Scan for the cell matching the given text and deliver its [x, y] coordinate at center. 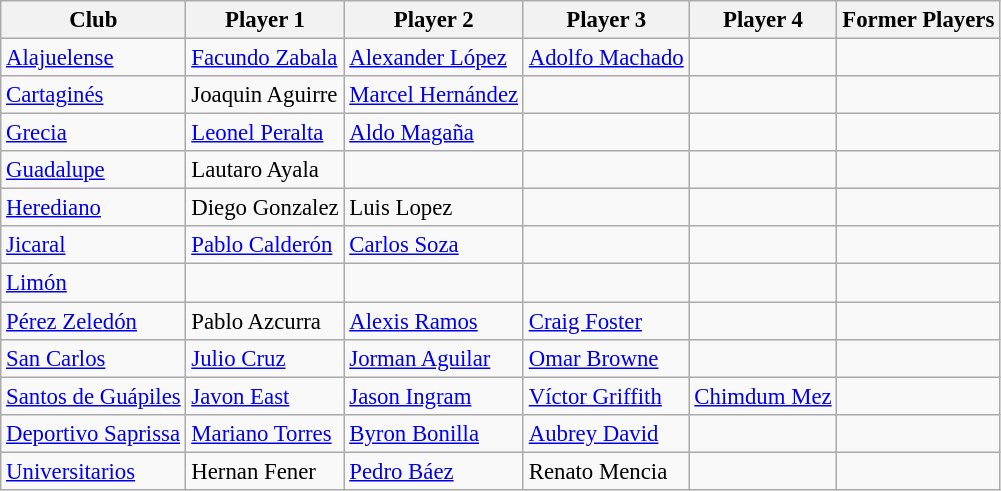
Guadalupe [94, 170]
Former Players [918, 20]
Alexander López [434, 58]
Alajuelense [94, 58]
Universitarios [94, 471]
Omar Browne [606, 358]
Julio Cruz [265, 358]
Jorman Aguilar [434, 358]
Leonel Peralta [265, 133]
Herediano [94, 208]
San Carlos [94, 358]
Jicaral [94, 245]
Aldo Magaña [434, 133]
Alexis Ramos [434, 321]
Pedro Báez [434, 471]
Joaquin Aguirre [265, 95]
Craig Foster [606, 321]
Pérez Zeledón [94, 321]
Player 2 [434, 20]
Limón [94, 283]
Player 1 [265, 20]
Deportivo Saprissa [94, 433]
Byron Bonilla [434, 433]
Pablo Azcurra [265, 321]
Javon East [265, 396]
Player 3 [606, 20]
Mariano Torres [265, 433]
Luis Lopez [434, 208]
Facundo Zabala [265, 58]
Hernan Fener [265, 471]
Grecia [94, 133]
Adolfo Machado [606, 58]
Player 4 [763, 20]
Santos de Guápiles [94, 396]
Cartaginés [94, 95]
Carlos Soza [434, 245]
Aubrey David [606, 433]
Lautaro Ayala [265, 170]
Club [94, 20]
Pablo Calderón [265, 245]
Diego Gonzalez [265, 208]
Marcel Hernández [434, 95]
Chimdum Mez [763, 396]
Víctor Griffith [606, 396]
Renato Mencia [606, 471]
Jason Ingram [434, 396]
